Output the (x, y) coordinate of the center of the cell containing the given text.  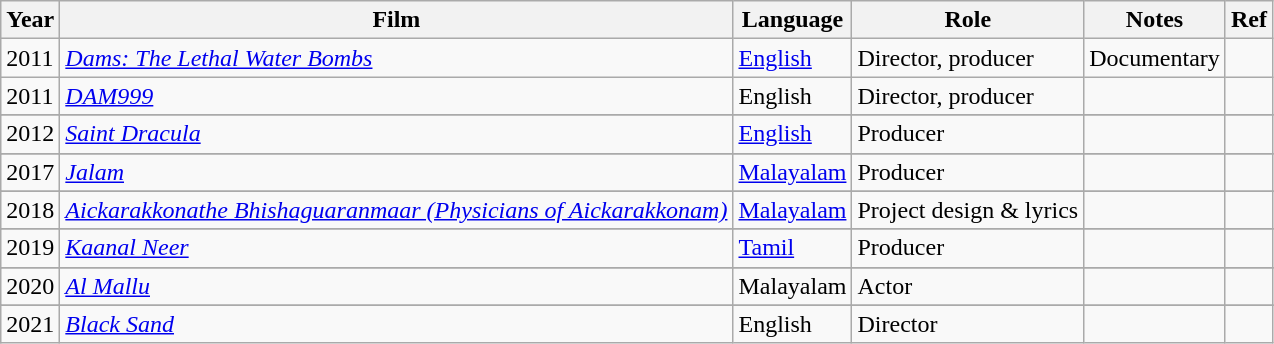
2020 (30, 286)
Actor (968, 286)
Kaanal Neer (396, 248)
DAM999 (396, 96)
Black Sand (396, 324)
Al Mallu (396, 286)
2018 (30, 210)
Notes (1155, 20)
Saint Dracula (396, 134)
2019 (30, 248)
Dams: The Lethal Water Bombs (396, 58)
Documentary (1155, 58)
Film (396, 20)
Ref (1248, 20)
Tamil (792, 248)
Jalam (396, 172)
2012 (30, 134)
Director (968, 324)
Language (792, 20)
2017 (30, 172)
Aickarakkonathe Bhishaguaranmaar (Physicians of Aickarakkonam) (396, 210)
Project design & lyrics (968, 210)
Year (30, 20)
Role (968, 20)
2021 (30, 324)
